Provide the [X, Y] coordinate of the cell's center where the given text is located.  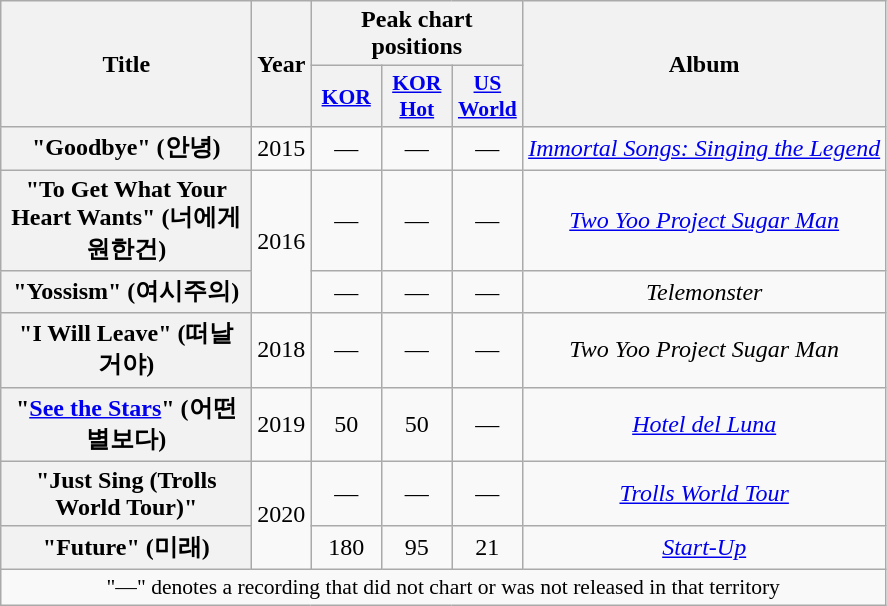
2020 [282, 515]
Hotel del Luna [704, 424]
Album [704, 64]
KORHot [416, 96]
"Goodbye" (안녕) [126, 148]
"To Get What Your Heart Wants" (너에게 원한건) [126, 220]
Trolls World Tour [704, 494]
95 [416, 548]
Start-Up [704, 548]
2016 [282, 242]
Year [282, 64]
"I Will Leave" (떠날 거야) [126, 350]
2018 [282, 350]
Title [126, 64]
KOR [346, 96]
180 [346, 548]
"—" denotes a recording that did not chart or was not released in that territory [444, 587]
USWorld [488, 96]
"See the Stars" (어떤 별보다) [126, 424]
21 [488, 548]
Immortal Songs: Singing the Legend [704, 148]
2015 [282, 148]
Telemonster [704, 292]
"Just Sing (Trolls World Tour)" [126, 494]
"Yossism" (여시주의) [126, 292]
"Future" (미래) [126, 548]
Peak chart positions [417, 34]
2019 [282, 424]
